Capture the cell that displays the provided text and extract its [x, y] central coordinate. 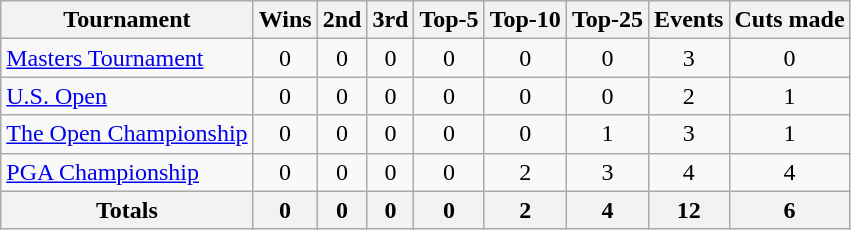
Top-5 [449, 20]
12 [689, 210]
Events [689, 20]
PGA Championship [127, 172]
Cuts made [790, 20]
Masters Tournament [127, 58]
3rd [390, 20]
Top-10 [525, 20]
Tournament [127, 20]
Totals [127, 210]
Top-25 [607, 20]
Wins [285, 20]
2nd [342, 20]
6 [790, 210]
The Open Championship [127, 134]
U.S. Open [127, 96]
